Scan for the cell matching the given text and deliver its [X, Y] coordinate at center. 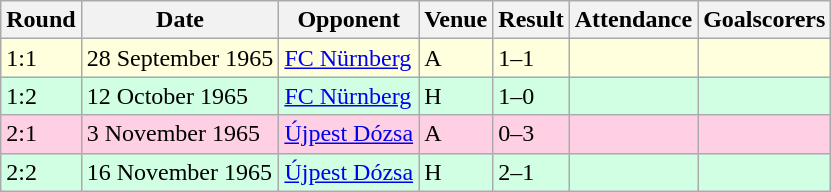
3 November 1965 [180, 134]
12 October 1965 [180, 96]
1:2 [41, 96]
1–0 [531, 96]
0–3 [531, 134]
1:1 [41, 58]
Opponent [349, 20]
Result [531, 20]
2:2 [41, 172]
Date [180, 20]
2–1 [531, 172]
2:1 [41, 134]
Venue [456, 20]
16 November 1965 [180, 172]
28 September 1965 [180, 58]
1–1 [531, 58]
Round [41, 20]
Attendance [633, 20]
Goalscorers [764, 20]
